For the text-containing cell, return its midpoint in [x, y] coordinate format. 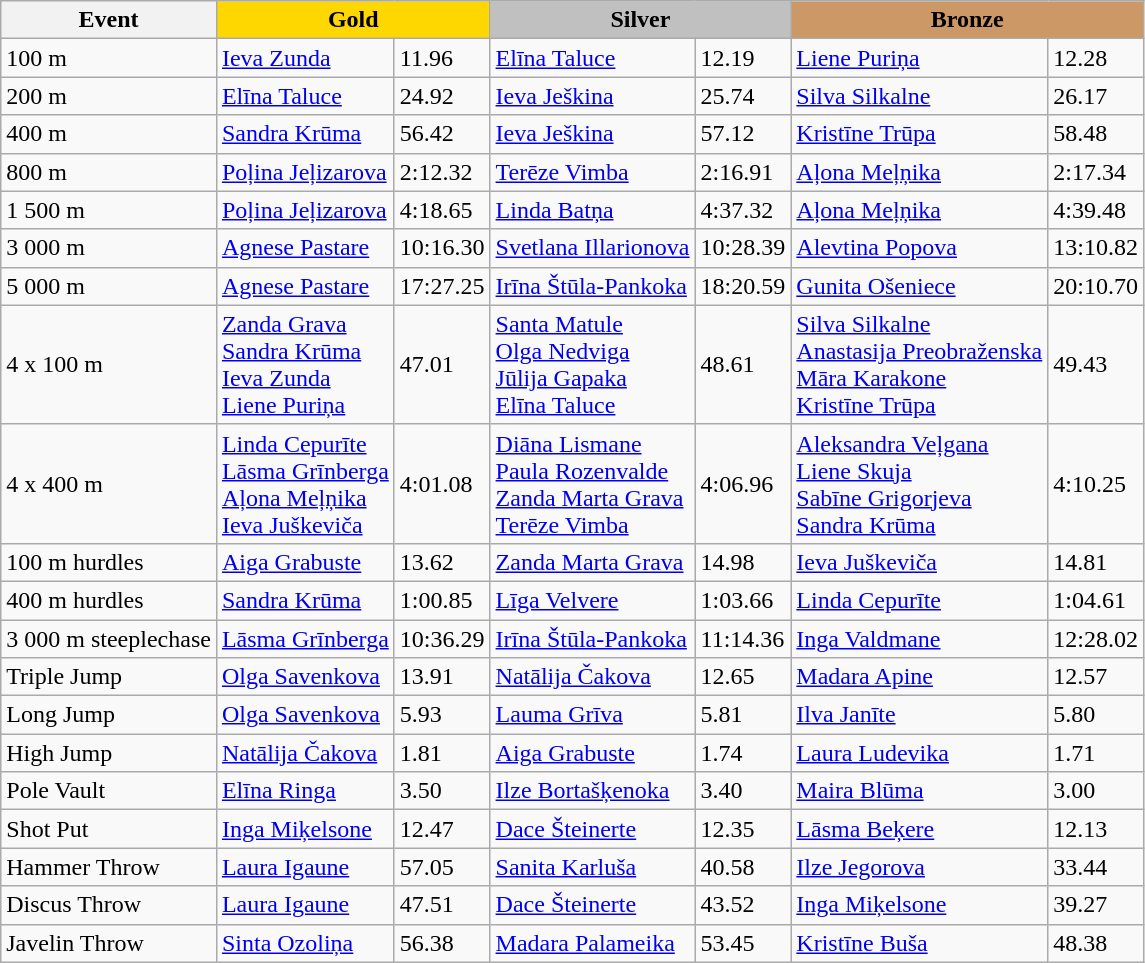
14.98 [743, 562]
Laura Ludevika [920, 753]
12.13 [1096, 829]
Event [109, 20]
26.17 [1096, 96]
4:18.65 [442, 210]
2:16.91 [743, 172]
57.05 [442, 867]
Ieva Juškeviča [920, 562]
12:28.02 [1096, 639]
4 x 400 m [109, 484]
Ilze Bortašķenoka [592, 791]
49.43 [1096, 364]
Sinta Ozoliņa [305, 943]
400 m hurdles [109, 600]
1:00.85 [442, 600]
Santa MatuleOlga NedvigaJūlija GapakaElīna Taluce [592, 364]
5.80 [1096, 715]
18:20.59 [743, 286]
Silver [640, 20]
13.91 [442, 677]
20:10.70 [1096, 286]
56.38 [442, 943]
Triple Jump [109, 677]
Shot Put [109, 829]
12.47 [442, 829]
43.52 [743, 905]
High Jump [109, 753]
Lāsma Grīnberga [305, 639]
800 m [109, 172]
10:16.30 [442, 248]
1.81 [442, 753]
Elīna Ringa [305, 791]
Discus Throw [109, 905]
58.48 [1096, 134]
53.45 [743, 943]
12.28 [1096, 58]
Javelin Throw [109, 943]
Zanda GravaSandra KrūmaIeva ZundaLiene Puriņa [305, 364]
4:06.96 [743, 484]
200 m [109, 96]
12.57 [1096, 677]
25.74 [743, 96]
3 000 m [109, 248]
Gunita Ošeniece [920, 286]
5.81 [743, 715]
Maira Blūma [920, 791]
11.96 [442, 58]
1:03.66 [743, 600]
Zanda Marta Grava [592, 562]
Kristīne Trūpa [920, 134]
Kristīne Buša [920, 943]
Bronze [968, 20]
Aleksandra VeļganaLiene SkujaSabīne GrigorjevaSandra Krūma [920, 484]
1.71 [1096, 753]
Svetlana Illarionova [592, 248]
Madara Apine [920, 677]
39.27 [1096, 905]
48.61 [743, 364]
Linda CepurīteLāsma GrīnbergaAļona MeļņikaIeva Juškeviča [305, 484]
Inga Valdmane [920, 639]
Līga Velvere [592, 600]
Madara Palameika [592, 943]
10:28.39 [743, 248]
Ieva Zunda [305, 58]
1.74 [743, 753]
47.51 [442, 905]
1:04.61 [1096, 600]
13:10.82 [1096, 248]
24.92 [442, 96]
1 500 m [109, 210]
Long Jump [109, 715]
Ilva Janīte [920, 715]
17:27.25 [442, 286]
56.42 [442, 134]
Gold [353, 20]
2:17.34 [1096, 172]
4:37.32 [743, 210]
11:14.36 [743, 639]
14.81 [1096, 562]
10:36.29 [442, 639]
Linda Cepurīte [920, 600]
3.50 [442, 791]
13.62 [442, 562]
33.44 [1096, 867]
Silva SilkalneAnastasija PreobraženskaMāra KarakoneKristīne Trūpa [920, 364]
Linda Batņa [592, 210]
Sanita Karluša [592, 867]
40.58 [743, 867]
48.38 [1096, 943]
47.01 [442, 364]
3 000 m steeplechase [109, 639]
400 m [109, 134]
12.19 [743, 58]
4:10.25 [1096, 484]
12.35 [743, 829]
Terēze Vimba [592, 172]
Pole Vault [109, 791]
3.40 [743, 791]
5.93 [442, 715]
2:12.32 [442, 172]
Diāna LismanePaula RozenvaldeZanda Marta GravaTerēze Vimba [592, 484]
Lāsma Beķere [920, 829]
4:01.08 [442, 484]
Ilze Jegorova [920, 867]
4:39.48 [1096, 210]
100 m [109, 58]
57.12 [743, 134]
12.65 [743, 677]
4 x 100 m [109, 364]
5 000 m [109, 286]
Silva Silkalne [920, 96]
Liene Puriņa [920, 58]
100 m hurdles [109, 562]
Hammer Throw [109, 867]
Lauma Grīva [592, 715]
Alevtina Popova [920, 248]
3.00 [1096, 791]
